For the text-containing cell, return its midpoint in (x, y) coordinate format. 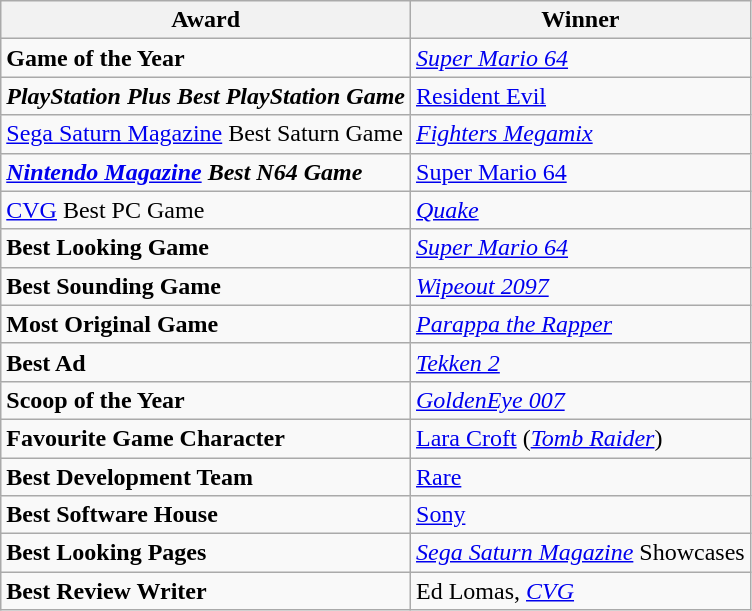
Most Original Game (206, 324)
Nintendo Magazine Best N64 Game (206, 172)
Parappa the Rapper (581, 324)
Best Software House (206, 515)
Best Looking Pages (206, 553)
Best Review Writer (206, 591)
CVG Best PC Game (206, 210)
Rare (581, 477)
Lara Croft (Tomb Raider) (581, 438)
Fighters Megamix (581, 134)
Best Development Team (206, 477)
Sony (581, 515)
Winner (581, 20)
Favourite Game Character (206, 438)
Award (206, 20)
Best Ad (206, 362)
Quake (581, 210)
Sega Saturn Magazine Showcases (581, 553)
Scoop of the Year (206, 400)
Resident Evil (581, 96)
Game of the Year (206, 58)
Ed Lomas, CVG (581, 591)
Wipeout 2097 (581, 286)
Sega Saturn Magazine Best Saturn Game (206, 134)
Tekken 2 (581, 362)
PlayStation Plus Best PlayStation Game (206, 96)
Best Sounding Game (206, 286)
GoldenEye 007 (581, 400)
Best Looking Game (206, 248)
